Capture the cell that displays the provided text and extract its (x, y) central coordinate. 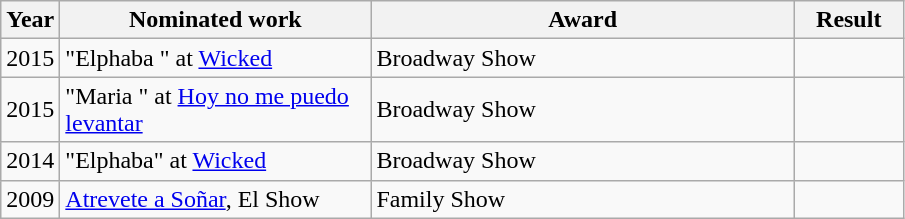
Year (30, 20)
Family Show (583, 199)
"Elphaba" at Wicked (216, 161)
Atrevete a Soñar, El Show (216, 199)
"Maria " at Hoy no me puedo levantar (216, 110)
2009 (30, 199)
Result (848, 20)
"Elphaba " at Wicked (216, 58)
Award (583, 20)
Nominated work (216, 20)
2014 (30, 161)
